Extract the [x, y] coordinate from the center of the cell holding the provided text.  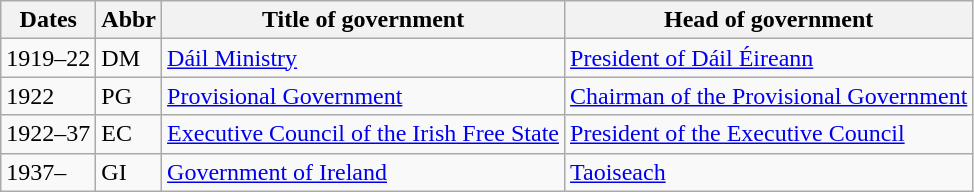
PG [129, 96]
Title of government [364, 20]
1919–22 [48, 58]
Dates [48, 20]
Abbr [129, 20]
DM [129, 58]
Executive Council of the Irish Free State [364, 134]
1922–37 [48, 134]
Chairman of the Provisional Government [769, 96]
President of the Executive Council [769, 134]
President of Dáil Éireann [769, 58]
GI [129, 172]
EC [129, 134]
Taoiseach [769, 172]
1937– [48, 172]
Head of government [769, 20]
1922 [48, 96]
Dáil Ministry [364, 58]
Government of Ireland [364, 172]
Provisional Government [364, 96]
